Find where the given text appears and provide that cell's center as [x, y] coordinate. 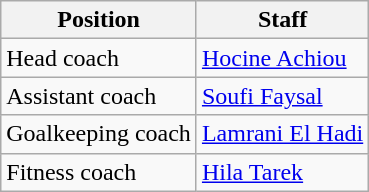
Assistant coach [99, 96]
Hocine Achiou [282, 58]
Staff [282, 20]
Lamrani El Hadi [282, 134]
Goalkeeping coach [99, 134]
Head coach [99, 58]
Fitness coach [99, 172]
Hila Tarek [282, 172]
Soufi Faysal [282, 96]
Position [99, 20]
